Return the (X, Y) coordinate for the center point of the cell that contains the specified text.  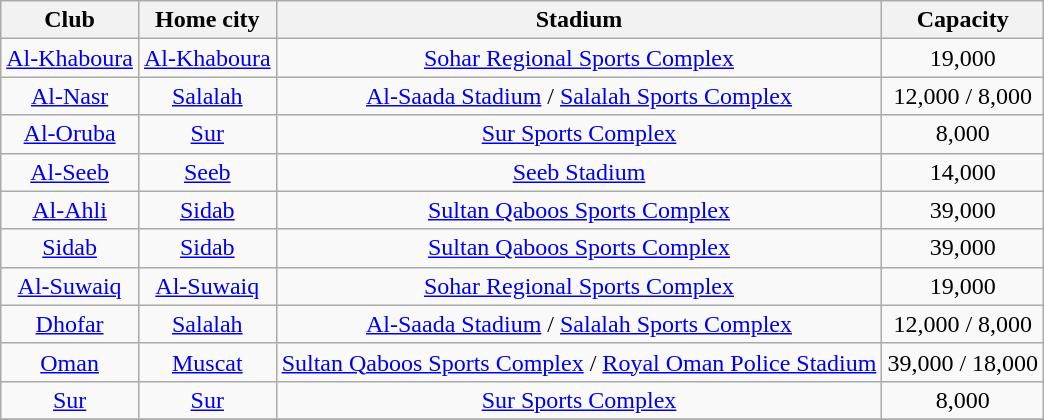
Capacity (963, 20)
Al-Seeb (70, 172)
Club (70, 20)
Al-Oruba (70, 134)
Sultan Qaboos Sports Complex / Royal Oman Police Stadium (579, 362)
Seeb Stadium (579, 172)
Al-Ahli (70, 210)
14,000 (963, 172)
Muscat (207, 362)
39,000 / 18,000 (963, 362)
Seeb (207, 172)
Al-Nasr (70, 96)
Stadium (579, 20)
Oman (70, 362)
Home city (207, 20)
Dhofar (70, 324)
